Locate the cell with the specified text and output its [X, Y] center coordinate. 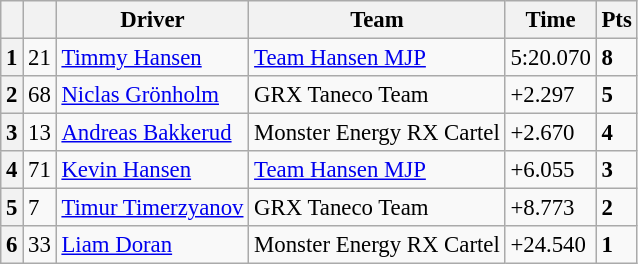
Team [377, 20]
68 [40, 95]
+2.670 [550, 133]
13 [40, 133]
5:20.070 [550, 58]
21 [40, 58]
7 [40, 208]
Niclas Grönholm [152, 95]
Driver [152, 20]
71 [40, 170]
Kevin Hansen [152, 170]
6 [12, 245]
Pts [616, 20]
Timur Timerzyanov [152, 208]
+24.540 [550, 245]
+8.773 [550, 208]
Time [550, 20]
Timmy Hansen [152, 58]
8 [616, 58]
33 [40, 245]
Liam Doran [152, 245]
+2.297 [550, 95]
Andreas Bakkerud [152, 133]
+6.055 [550, 170]
